Pinpoint the cell where the given text exists, returning its (X, Y) midpoint coordinate. 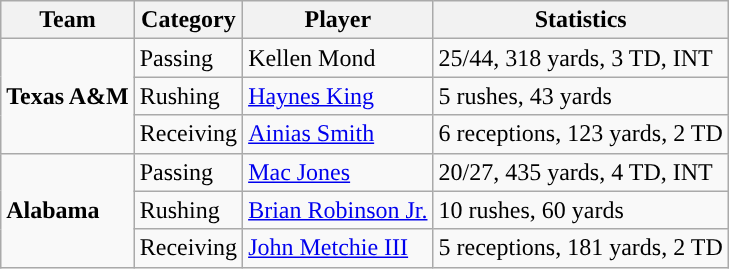
Team (68, 20)
20/27, 435 yards, 4 TD, INT (580, 172)
6 receptions, 123 yards, 2 TD (580, 134)
Haynes King (338, 96)
5 rushes, 43 yards (580, 96)
25/44, 318 yards, 3 TD, INT (580, 58)
John Metchie III (338, 248)
10 rushes, 60 yards (580, 210)
Alabama (68, 210)
Texas A&M (68, 96)
Kellen Mond (338, 58)
Category (188, 20)
Ainias Smith (338, 134)
Brian Robinson Jr. (338, 210)
Player (338, 20)
5 receptions, 181 yards, 2 TD (580, 248)
Mac Jones (338, 172)
Statistics (580, 20)
